Scan for the cell matching the given text and deliver its (x, y) coordinate at center. 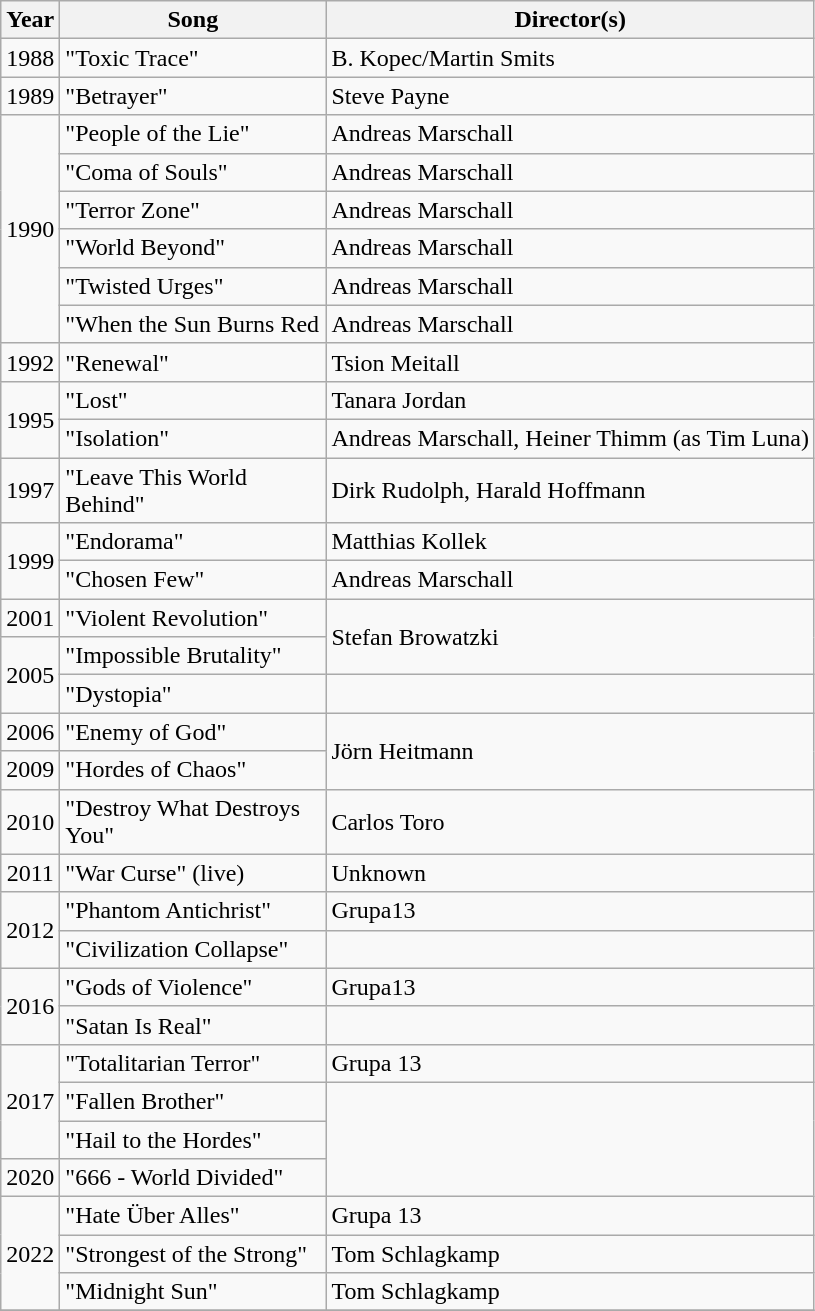
2020 (30, 1178)
1997 (30, 490)
1990 (30, 229)
Tsion Meitall (570, 362)
"World Beyond" (193, 248)
"Chosen Few" (193, 580)
"Civilization Collapse" (193, 949)
2006 (30, 732)
"Gods of Violence" (193, 987)
"Midnight Sun" (193, 1292)
Year (30, 20)
"Fallen Brother" (193, 1101)
Tanara Jordan (570, 400)
"People of the Lie" (193, 134)
2022 (30, 1254)
Matthias Kollek (570, 542)
"When the Sun Burns Red (193, 324)
"Lost" (193, 400)
"Terror Zone" (193, 210)
2017 (30, 1101)
1989 (30, 96)
"Impossible Brutality" (193, 656)
"Totalitarian Terror" (193, 1063)
Director(s) (570, 20)
"Hate Über Alles" (193, 1216)
Carlos Toro (570, 822)
"Hail to the Hordes" (193, 1139)
B. Kopec/Martin Smits (570, 58)
Jörn Heitmann (570, 751)
"Leave This World Behind" (193, 490)
1995 (30, 419)
"Renewal" (193, 362)
"Strongest of the Strong" (193, 1254)
Steve Payne (570, 96)
2011 (30, 873)
"Destroy What Destroys You" (193, 822)
"Twisted Urges" (193, 286)
Unknown (570, 873)
"Hordes of Chaos" (193, 770)
Dirk Rudolph, Harald Hoffmann (570, 490)
"Phantom Antichrist" (193, 911)
"Satan Is Real" (193, 1025)
Stefan Browatzki (570, 637)
"War Curse" (live) (193, 873)
2016 (30, 1006)
"Violent Revolution" (193, 618)
"Betrayer" (193, 96)
2010 (30, 822)
"Enemy of God" (193, 732)
2001 (30, 618)
"Dystopia" (193, 694)
1999 (30, 561)
"Toxic Trace" (193, 58)
2012 (30, 930)
"Endorama" (193, 542)
2005 (30, 675)
"Coma of Souls" (193, 172)
Song (193, 20)
2009 (30, 770)
Andreas Marschall, Heiner Thimm (as Tim Luna) (570, 438)
"666 - World Divided" (193, 1178)
1988 (30, 58)
"Isolation" (193, 438)
1992 (30, 362)
